Return (x, y) of the center of cell containing provided text 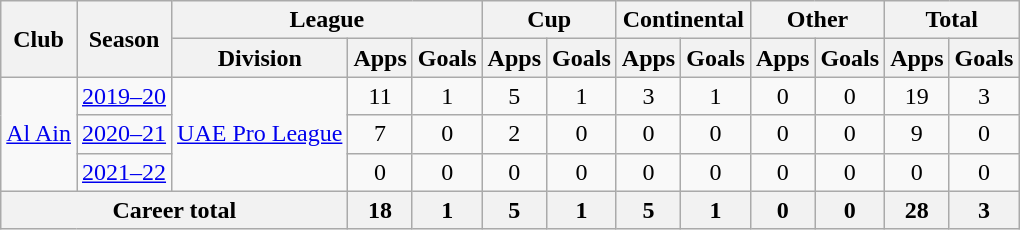
2019–20 (124, 96)
Club (39, 39)
28 (917, 210)
7 (380, 134)
11 (380, 96)
Continental (683, 20)
Other (817, 20)
9 (917, 134)
Total (952, 20)
Cup (549, 20)
2 (514, 134)
Al Ain (39, 134)
Season (124, 39)
Career total (174, 210)
2020–21 (124, 134)
19 (917, 96)
2021–22 (124, 172)
18 (380, 210)
League (328, 20)
Division (260, 58)
UAE Pro League (260, 134)
